Scan for the cell matching the given text and deliver its [X, Y] coordinate at center. 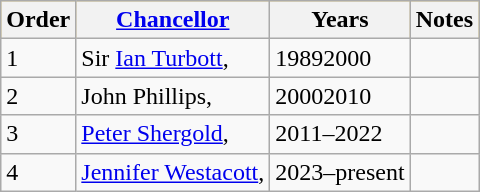
Chancellor [173, 20]
Peter Shergold, [173, 134]
2023–present [340, 172]
Jennifer Westacott, [173, 172]
2011–2022 [340, 134]
John Phillips, [173, 96]
20002010 [340, 96]
3 [38, 134]
Sir Ian Turbott, [173, 58]
Years [340, 20]
Order [38, 20]
Notes [444, 20]
4 [38, 172]
2 [38, 96]
19892000 [340, 58]
1 [38, 58]
